Capture the cell that displays the provided text and extract its [X, Y] central coordinate. 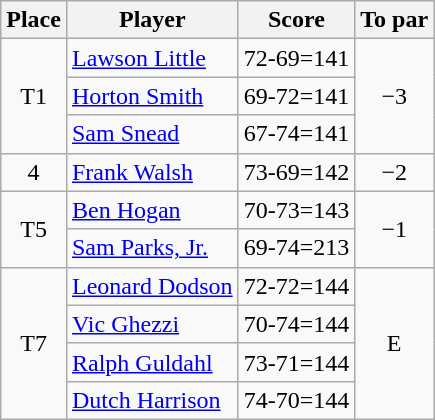
Horton Smith [152, 96]
Frank Walsh [152, 172]
4 [34, 172]
−1 [394, 229]
Vic Ghezzi [152, 324]
Player [152, 20]
−2 [394, 172]
T7 [34, 343]
Dutch Harrison [152, 400]
T1 [34, 96]
70-74=144 [296, 324]
−3 [394, 96]
69-74=213 [296, 248]
E [394, 343]
Place [34, 20]
Sam Snead [152, 134]
70-73=143 [296, 210]
74-70=144 [296, 400]
T5 [34, 229]
Ralph Guldahl [152, 362]
72-69=141 [296, 58]
Leonard Dodson [152, 286]
Lawson Little [152, 58]
72-72=144 [296, 286]
73-71=144 [296, 362]
67-74=141 [296, 134]
Sam Parks, Jr. [152, 248]
Ben Hogan [152, 210]
73-69=142 [296, 172]
Score [296, 20]
69-72=141 [296, 96]
To par [394, 20]
